Return (X, Y) of the center of cell containing provided text 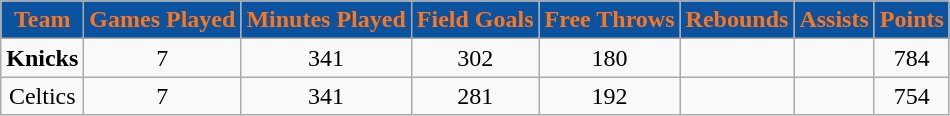
281 (475, 96)
180 (610, 58)
Celtics (42, 96)
Games Played (162, 20)
Knicks (42, 58)
784 (912, 58)
Points (912, 20)
302 (475, 58)
Assists (834, 20)
192 (610, 96)
Rebounds (737, 20)
Minutes Played (326, 20)
Free Throws (610, 20)
754 (912, 96)
Field Goals (475, 20)
Team (42, 20)
